Extract the [x, y] coordinate from the center of the cell holding the provided text.  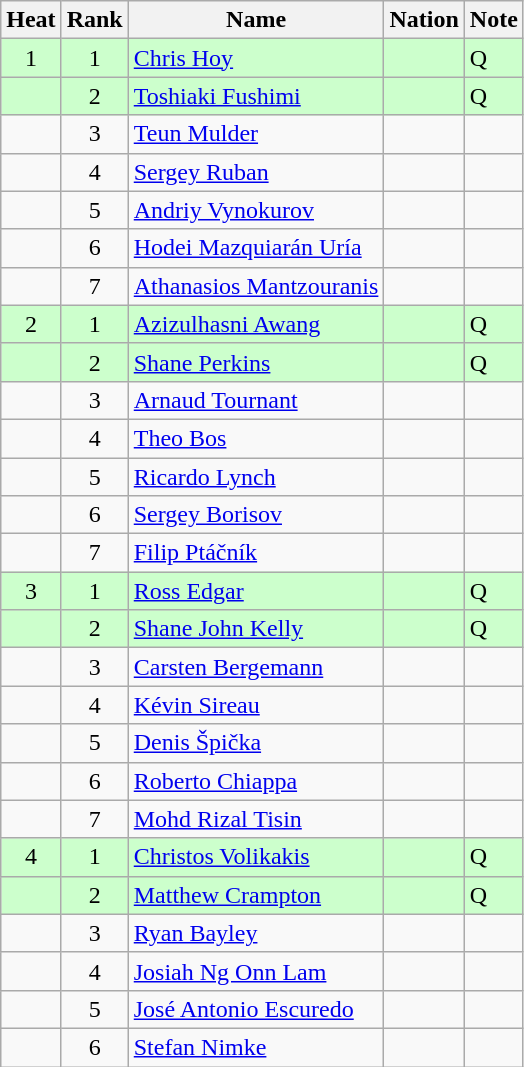
Azizulhasni Awang [256, 324]
Carsten Bergemann [256, 667]
Sergey Ruban [256, 172]
Christos Volikakis [256, 857]
Chris Hoy [256, 58]
Kévin Sireau [256, 705]
Stefan Nimke [256, 1047]
Ricardo Lynch [256, 477]
Ross Edgar [256, 591]
Shane John Kelly [256, 629]
Athanasios Mantzouranis [256, 286]
Matthew Crampton [256, 895]
Toshiaki Fushimi [256, 96]
Andriy Vynokurov [256, 210]
Name [256, 20]
Heat [31, 20]
Shane Perkins [256, 362]
Theo Bos [256, 438]
Rank [94, 20]
Mohd Rizal Tisin [256, 819]
Roberto Chiappa [256, 781]
Note [494, 20]
Nation [424, 20]
Hodei Mazquiarán Uría [256, 248]
Sergey Borisov [256, 515]
Filip Ptáčník [256, 553]
Josiah Ng Onn Lam [256, 971]
Teun Mulder [256, 134]
Ryan Bayley [256, 933]
Arnaud Tournant [256, 400]
José Antonio Escuredo [256, 1009]
Denis Špička [256, 743]
